From the cell containing the given text, extract its center point as (x, y) coordinate. 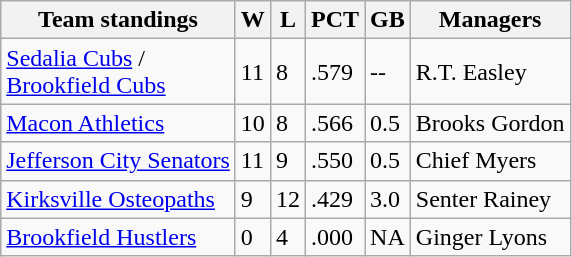
12 (288, 199)
Kirksville Osteopaths (118, 199)
Managers (490, 20)
Brookfield Hustlers (118, 237)
R.T. Easley (490, 72)
.579 (334, 72)
.429 (334, 199)
Jefferson City Senators (118, 161)
Senter Rainey (490, 199)
PCT (334, 20)
-- (388, 72)
10 (252, 123)
.566 (334, 123)
.000 (334, 237)
3.0 (388, 199)
Ginger Lyons (490, 237)
Brooks Gordon (490, 123)
Team standings (118, 20)
0 (252, 237)
L (288, 20)
GB (388, 20)
Macon Athletics (118, 123)
NA (388, 237)
W (252, 20)
Sedalia Cubs / Brookfield Cubs (118, 72)
4 (288, 237)
.550 (334, 161)
Chief Myers (490, 161)
